Scan for the cell matching the given text and deliver its (X, Y) coordinate at center. 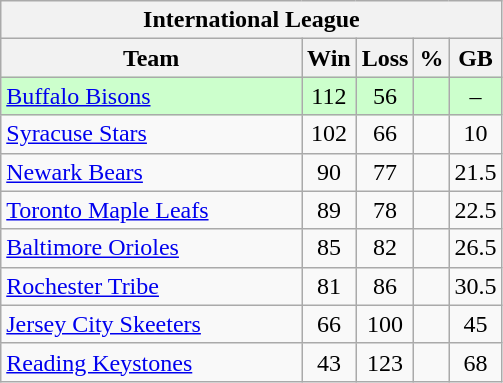
– (476, 96)
% (432, 58)
68 (476, 362)
10 (476, 134)
77 (385, 172)
Newark Bears (152, 172)
Buffalo Bisons (152, 96)
102 (330, 134)
International League (252, 20)
56 (385, 96)
Syracuse Stars (152, 134)
Jersey City Skeeters (152, 324)
78 (385, 210)
Win (330, 58)
Baltimore Orioles (152, 248)
GB (476, 58)
123 (385, 362)
89 (330, 210)
22.5 (476, 210)
45 (476, 324)
Toronto Maple Leafs (152, 210)
82 (385, 248)
Loss (385, 58)
Rochester Tribe (152, 286)
26.5 (476, 248)
100 (385, 324)
43 (330, 362)
Team (152, 58)
21.5 (476, 172)
90 (330, 172)
85 (330, 248)
86 (385, 286)
30.5 (476, 286)
Reading Keystones (152, 362)
81 (330, 286)
112 (330, 96)
